For the text-containing cell, return its midpoint in (x, y) coordinate format. 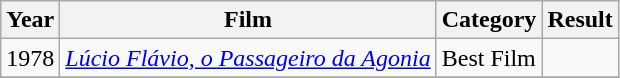
Year (30, 20)
Best Film (489, 58)
Result (580, 20)
1978 (30, 58)
Lúcio Flávio, o Passageiro da Agonia (248, 58)
Category (489, 20)
Film (248, 20)
